Pinpoint the cell where the given text exists, returning its [X, Y] midpoint coordinate. 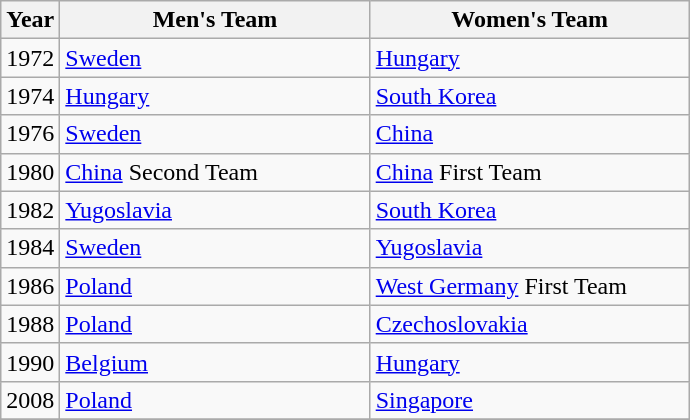
Czechoslovakia [530, 324]
China Second Team [215, 172]
West Germany First Team [530, 286]
China [530, 134]
Women's Team [530, 20]
1988 [30, 324]
Year [30, 20]
Belgium [215, 362]
1982 [30, 210]
1980 [30, 172]
1990 [30, 362]
Singapore [530, 400]
1972 [30, 58]
2008 [30, 400]
1974 [30, 96]
1976 [30, 134]
1986 [30, 286]
China First Team [530, 172]
1984 [30, 248]
Men's Team [215, 20]
